Find where the given text appears and provide that cell's center as (X, Y) coordinate. 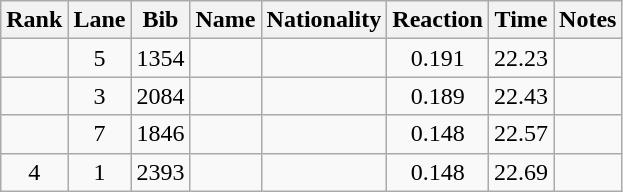
3 (100, 96)
22.43 (520, 96)
Bib (160, 20)
Name (226, 20)
2393 (160, 172)
7 (100, 134)
22.23 (520, 58)
Lane (100, 20)
4 (34, 172)
Notes (588, 20)
Reaction (438, 20)
Rank (34, 20)
0.191 (438, 58)
1846 (160, 134)
5 (100, 58)
22.57 (520, 134)
Time (520, 20)
2084 (160, 96)
22.69 (520, 172)
1354 (160, 58)
1 (100, 172)
Nationality (324, 20)
0.189 (438, 96)
